Pinpoint the cell where the given text exists, returning its [x, y] midpoint coordinate. 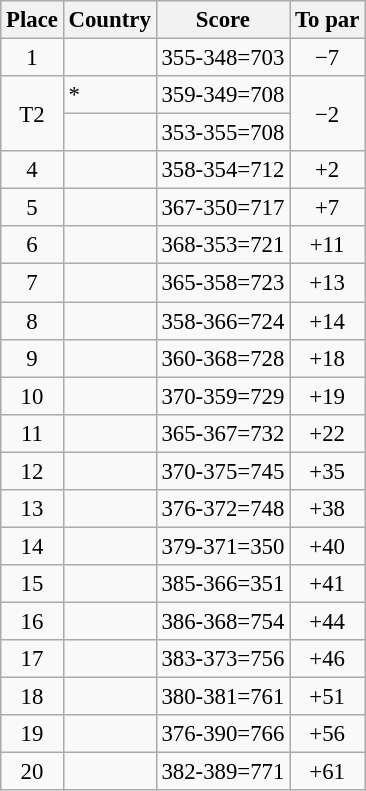
−2 [328, 114]
365-358=723 [223, 283]
7 [32, 283]
386-368=754 [223, 621]
15 [32, 584]
+46 [328, 659]
367-350=717 [223, 208]
385-366=351 [223, 584]
355-348=703 [223, 58]
−7 [328, 58]
+40 [328, 546]
5 [32, 208]
359-349=708 [223, 95]
368-353=721 [223, 245]
382-389=771 [223, 772]
+2 [328, 170]
+13 [328, 283]
+22 [328, 433]
18 [32, 697]
16 [32, 621]
+11 [328, 245]
Country [110, 20]
365-367=732 [223, 433]
379-371=350 [223, 546]
+41 [328, 584]
12 [32, 471]
376-390=766 [223, 734]
20 [32, 772]
* [110, 95]
6 [32, 245]
17 [32, 659]
T2 [32, 114]
+14 [328, 321]
353-355=708 [223, 133]
13 [32, 509]
358-354=712 [223, 170]
370-375=745 [223, 471]
+35 [328, 471]
+18 [328, 358]
+38 [328, 509]
19 [32, 734]
370-359=729 [223, 396]
+19 [328, 396]
9 [32, 358]
358-366=724 [223, 321]
10 [32, 396]
4 [32, 170]
+7 [328, 208]
360-368=728 [223, 358]
Place [32, 20]
14 [32, 546]
380-381=761 [223, 697]
+51 [328, 697]
11 [32, 433]
383-373=756 [223, 659]
+56 [328, 734]
To par [328, 20]
1 [32, 58]
Score [223, 20]
+61 [328, 772]
8 [32, 321]
376-372=748 [223, 509]
+44 [328, 621]
